Identify which cell holds the provided text, then report its [X, Y] central coordinate. 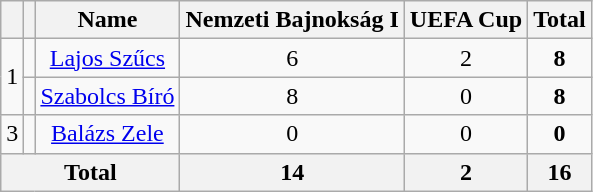
Balázs Zele [108, 134]
Szabolcs Bíró [108, 96]
Name [108, 20]
1 [12, 77]
UEFA Cup [466, 20]
6 [292, 58]
16 [560, 172]
Nemzeti Bajnokság I [292, 20]
3 [12, 134]
14 [292, 172]
Lajos Szűcs [108, 58]
